Extract the (X, Y) coordinate from the center of the cell holding the provided text.  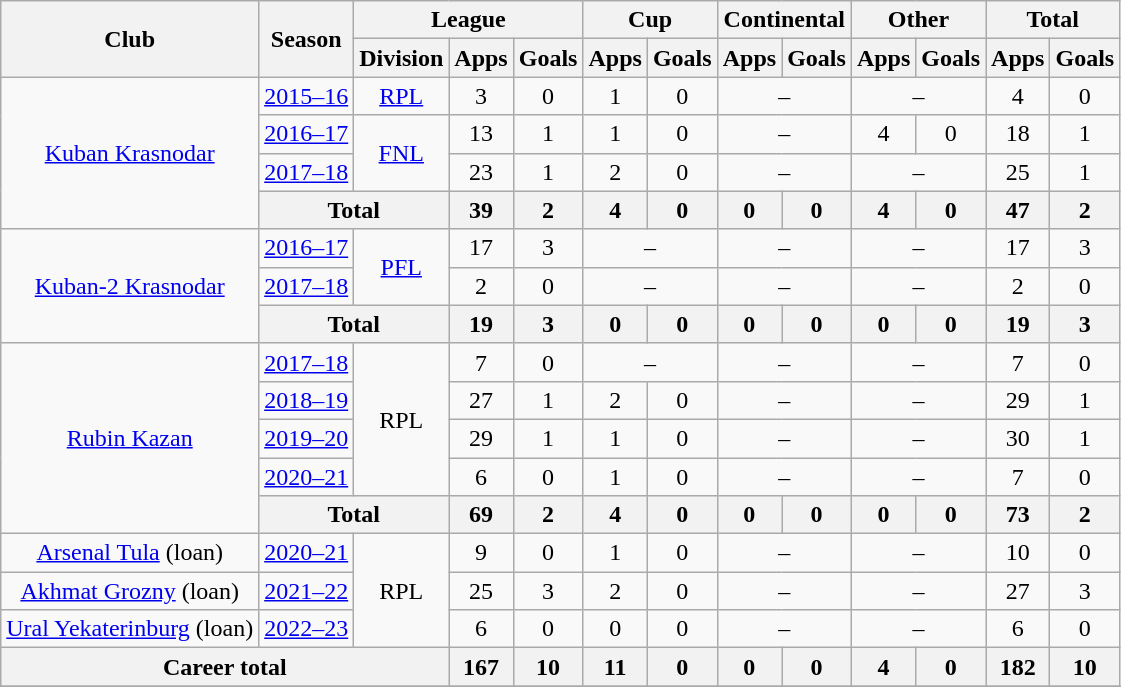
Kuban Krasnodar (130, 153)
FNL (402, 153)
Ural Yekaterinburg (loan) (130, 629)
2018–19 (306, 400)
PFL (402, 267)
18 (1018, 134)
182 (1018, 667)
2022–23 (306, 629)
Continental (784, 20)
13 (481, 134)
Rubin Kazan (130, 438)
Other (918, 20)
2015–16 (306, 96)
League (468, 20)
167 (481, 667)
11 (615, 667)
Division (402, 58)
Cup (650, 20)
73 (1018, 515)
Season (306, 39)
9 (481, 553)
30 (1018, 438)
Arsenal Tula (loan) (130, 553)
Career total (225, 667)
Club (130, 39)
69 (481, 515)
47 (1018, 210)
2019–20 (306, 438)
39 (481, 210)
2021–22 (306, 591)
23 (481, 172)
Kuban-2 Krasnodar (130, 286)
Akhmat Grozny (loan) (130, 591)
